Return [X, Y] of the center of cell containing provided text 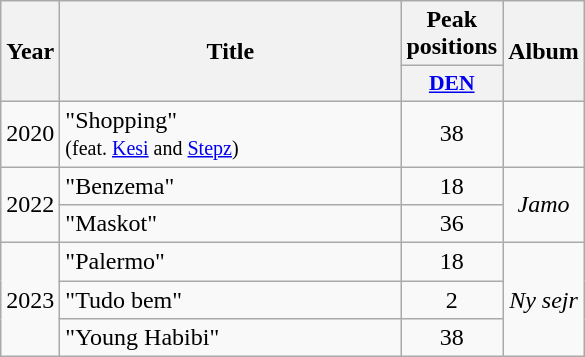
2022 [30, 204]
2020 [30, 134]
"Shopping"(feat. Kesi and Stepz) [230, 134]
2023 [30, 300]
36 [452, 224]
"Maskot" [230, 224]
Peak positions [452, 34]
Album [544, 52]
"Benzema" [230, 185]
2 [452, 300]
"Palermo" [230, 262]
DEN [452, 84]
"Tudo bem" [230, 300]
Title [230, 52]
"Young Habibi" [230, 338]
Year [30, 52]
Ny sejr [544, 300]
Jamo [544, 204]
